Provide the (x, y) coordinate of the cell's center where the given text is located.  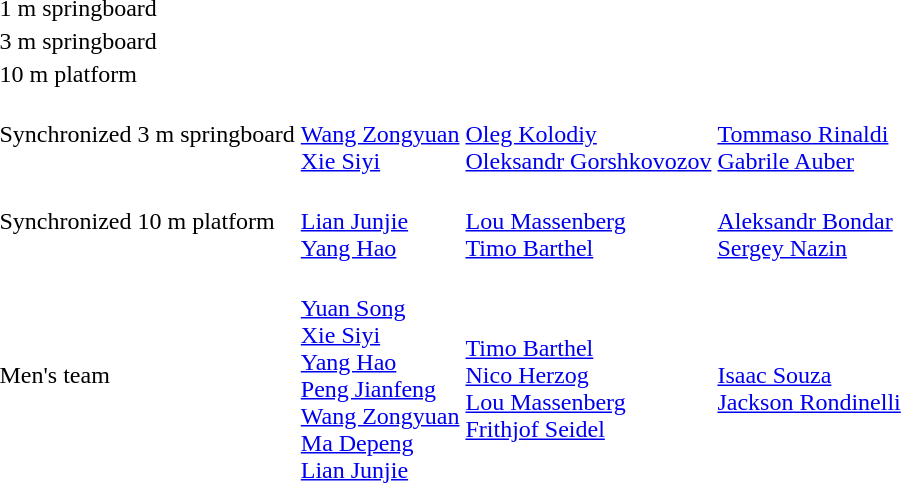
Wang ZongyuanXie Siyi (380, 134)
Oleg KolodiyOleksandr Gorshkovozov (588, 134)
Lou MassenbergTimo Barthel (588, 221)
Lian JunjieYang Hao (380, 221)
